Find where the given text appears and provide that cell's center as [x, y] coordinate. 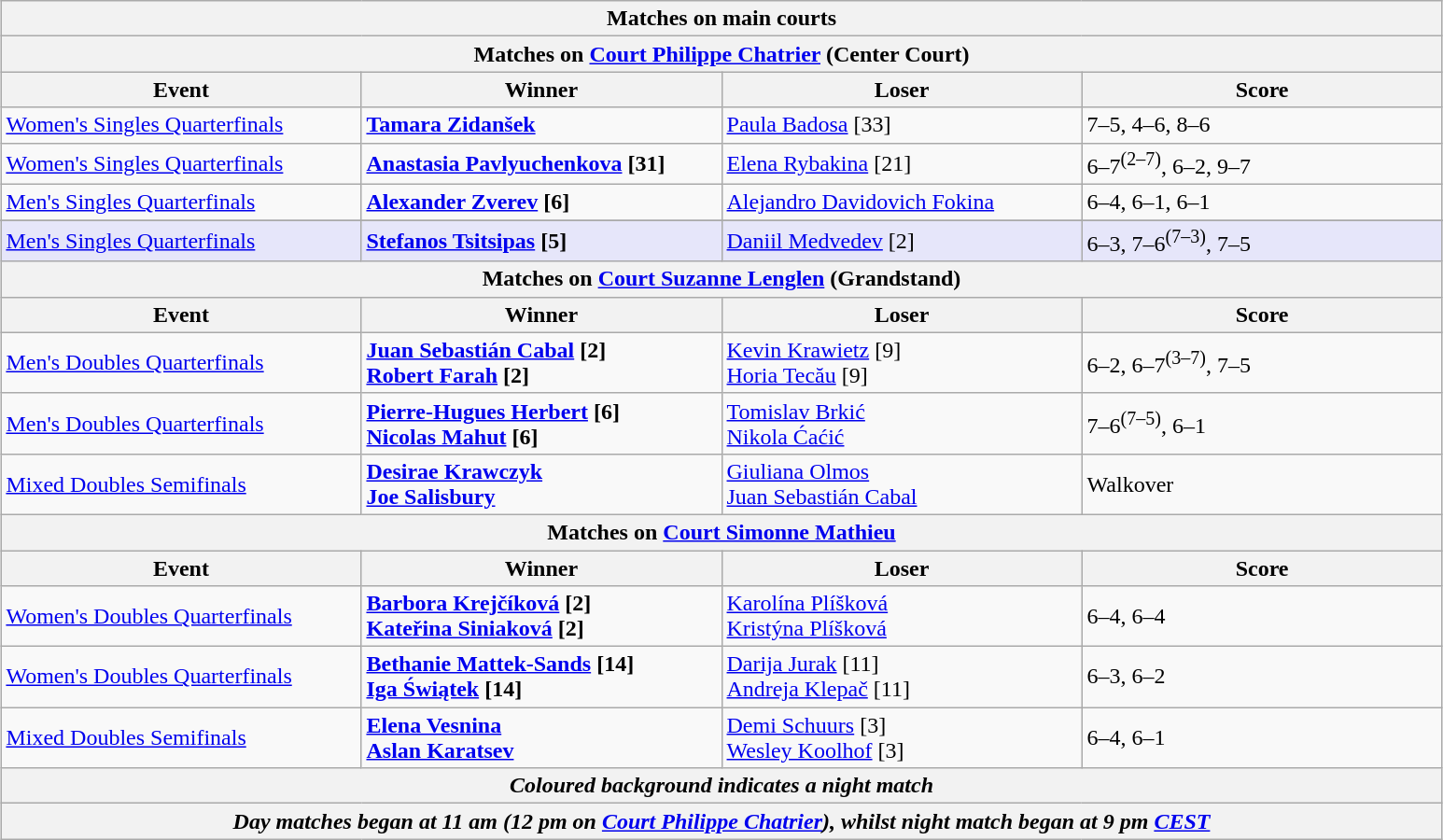
Anastasia Pavlyuchenkova [31] [541, 164]
Giuliana Olmos Juan Sebastián Cabal [902, 483]
Matches on Court Philippe Chatrier (Center Court) [721, 54]
Juan Sebastián Cabal [2] Robert Farah [2] [541, 362]
Tomislav Brkić Nikola Ćaćić [902, 424]
6–3, 7–6(7–3), 7–5 [1262, 241]
Coloured background indicates a night match [721, 786]
Elena Vesnina Aslan Karatsev [541, 737]
Desirae Krawczyk Joe Salisbury [541, 483]
Matches on Court Suzanne Lenglen (Grandstand) [721, 279]
6–2, 6–7(3–7), 7–5 [1262, 362]
Pierre-Hugues Herbert [6] Nicolas Mahut [6] [541, 424]
Demi Schuurs [3] Wesley Koolhof [3] [902, 737]
Matches on Court Simonne Mathieu [721, 532]
6–7(2–7), 6–2, 9–7 [1262, 164]
Matches on main courts [721, 19]
Stefanos Tsitsipas [5] [541, 241]
Karolína Plíšková Kristýna Plíšková [902, 616]
6–4, 6–1, 6–1 [1262, 203]
Elena Rybakina [21] [902, 164]
Barbora Krejčíková [2] Kateřina Siniaková [2] [541, 616]
Alejandro Davidovich Fokina [902, 203]
Kevin Krawietz [9] Horia Tecău [9] [902, 362]
6–4, 6–1 [1262, 737]
Day matches began at 11 am (12 pm on Court Philippe Chatrier), whilst night match began at 9 pm CEST [721, 821]
Paula Badosa [33] [902, 125]
Darija Jurak [11] Andreja Klepač [11] [902, 678]
6–4, 6–4 [1262, 616]
Alexander Zverev [6] [541, 203]
Walkover [1262, 483]
Bethanie Mattek-Sands [14] Iga Świątek [14] [541, 678]
Daniil Medvedev [2] [902, 241]
7–6(7–5), 6–1 [1262, 424]
Tamara Zidanšek [541, 125]
7–5, 4–6, 8–6 [1262, 125]
6–3, 6–2 [1262, 678]
